Determine the [X, Y] coordinate at the center of the cell enclosing the given text.  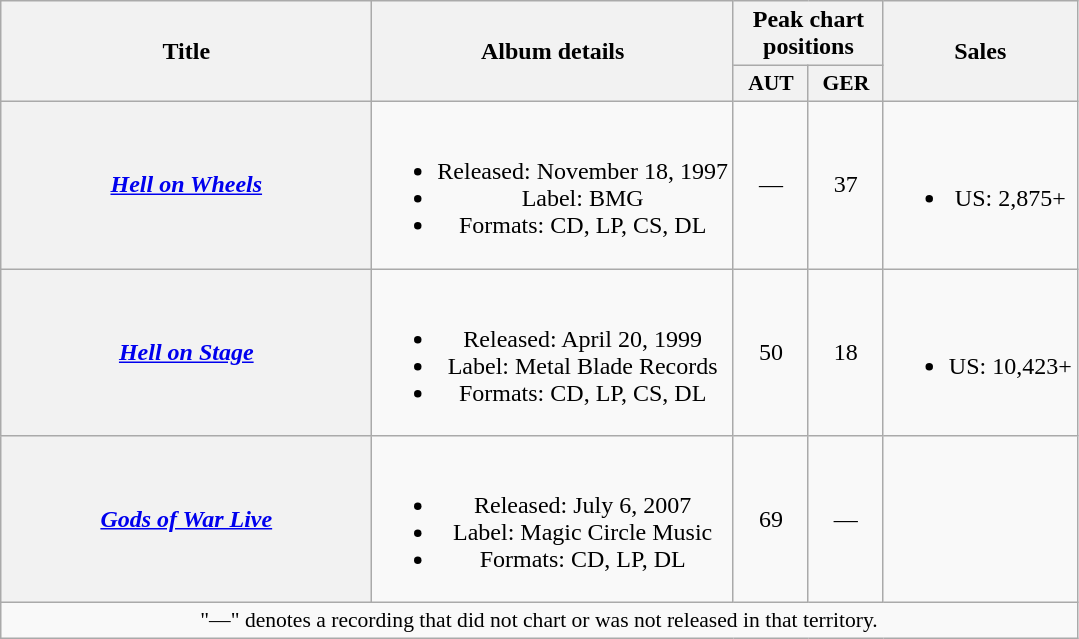
Peak chart positions [808, 34]
Hell on Stage [186, 352]
Album details [553, 52]
US: 2,875+ [980, 184]
US: 10,423+ [980, 352]
"—" denotes a recording that did not chart or was not released in that territory. [539, 621]
Title [186, 52]
Gods of War Live [186, 520]
Sales [980, 52]
GER [846, 84]
37 [846, 184]
AUT [770, 84]
Released: April 20, 1999Label: Metal Blade RecordsFormats: CD, LP, CS, DL [553, 352]
Hell on Wheels [186, 184]
69 [770, 520]
18 [846, 352]
Released: November 18, 1997Label: BMGFormats: CD, LP, CS, DL [553, 184]
50 [770, 352]
Released: July 6, 2007Label: Magic Circle MusicFormats: CD, LP, DL [553, 520]
